Return [X, Y] of the center of cell containing provided text 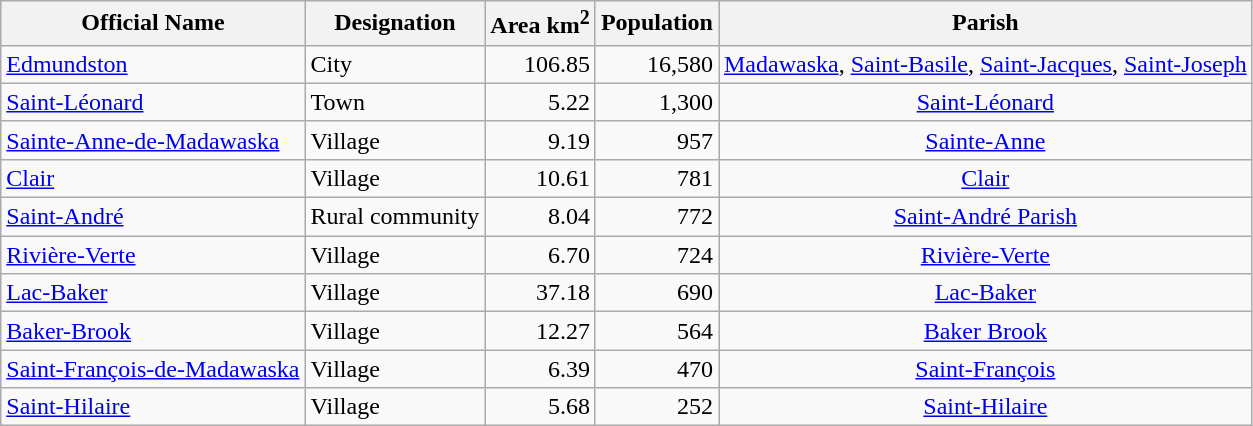
564 [656, 331]
6.39 [540, 369]
Baker Brook [985, 331]
1,300 [656, 102]
Saint-André Parish [985, 217]
8.04 [540, 217]
Designation [395, 24]
690 [656, 293]
5.68 [540, 407]
9.19 [540, 140]
Sainte-Anne-de-Madawaska [153, 140]
724 [656, 255]
470 [656, 369]
Saint-André [153, 217]
Area km2 [540, 24]
Parish [985, 24]
16,580 [656, 64]
106.85 [540, 64]
Saint-François [985, 369]
Baker-Brook [153, 331]
957 [656, 140]
Rural community [395, 217]
252 [656, 407]
772 [656, 217]
Madawaska, Saint-Basile, Saint-Jacques, Saint-Joseph [985, 64]
Population [656, 24]
Sainte-Anne [985, 140]
Official Name [153, 24]
Saint-François-de-Madawaska [153, 369]
Edmundston [153, 64]
5.22 [540, 102]
City [395, 64]
6.70 [540, 255]
781 [656, 178]
Town [395, 102]
12.27 [540, 331]
37.18 [540, 293]
10.61 [540, 178]
